Capture the cell that displays the provided text and extract its [X, Y] central coordinate. 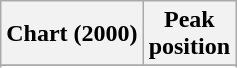
Chart (2000) [72, 34]
Peakposition [189, 34]
